Pinpoint the cell where the given text exists, returning its (X, Y) midpoint coordinate. 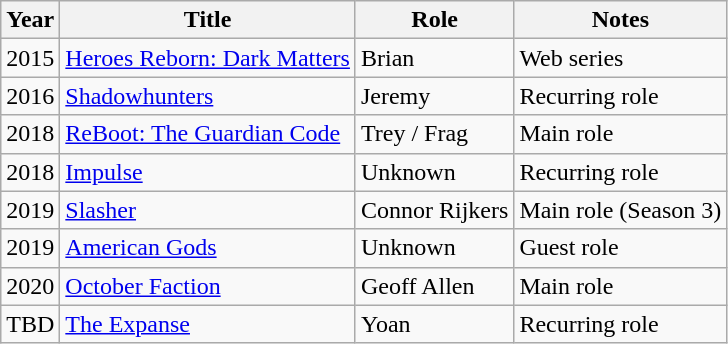
Yoan (434, 324)
2015 (30, 58)
Trey / Frag (434, 134)
Main role (Season 3) (620, 210)
Connor Rijkers (434, 210)
Heroes Reborn: Dark Matters (208, 58)
TBD (30, 324)
Slasher (208, 210)
2020 (30, 286)
Web series (620, 58)
Shadowhunters (208, 96)
American Gods (208, 248)
Year (30, 20)
Notes (620, 20)
Title (208, 20)
Impulse (208, 172)
The Expanse (208, 324)
ReBoot: The Guardian Code (208, 134)
Role (434, 20)
Guest role (620, 248)
October Faction (208, 286)
Jeremy (434, 96)
2016 (30, 96)
Brian (434, 58)
Geoff Allen (434, 286)
